Find where the given text appears and provide that cell's center as [X, Y] coordinate. 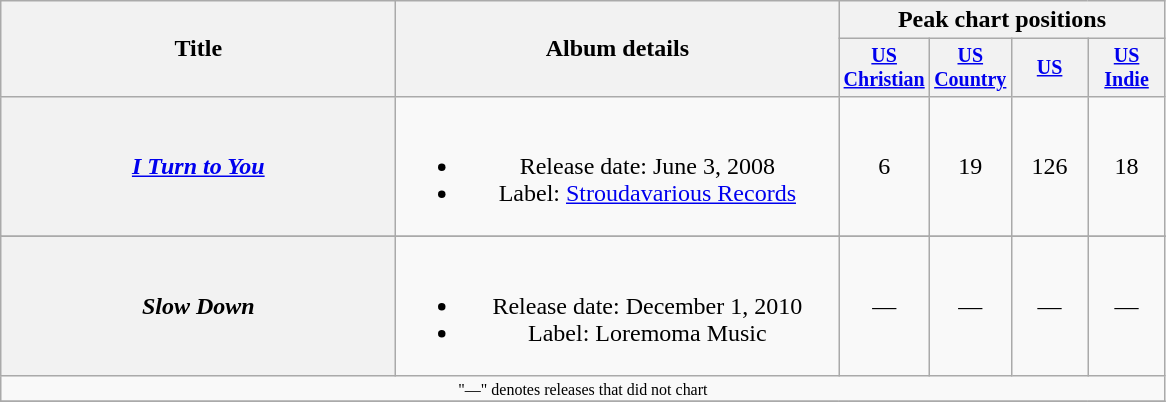
Release date: December 1, 2010Label: Loremoma Music [618, 306]
US Indie [1126, 68]
Slow Down [198, 306]
6 [884, 166]
Album details [618, 49]
Release date: June 3, 2008Label: Stroudavarious Records [618, 166]
Peak chart positions [1002, 20]
18 [1126, 166]
I Turn to You [198, 166]
126 [1050, 166]
US [1050, 68]
Title [198, 49]
"—" denotes releases that did not chart [583, 388]
US Christian [884, 68]
US Country [970, 68]
19 [970, 166]
